Identify which cell holds the provided text, then report its [x, y] central coordinate. 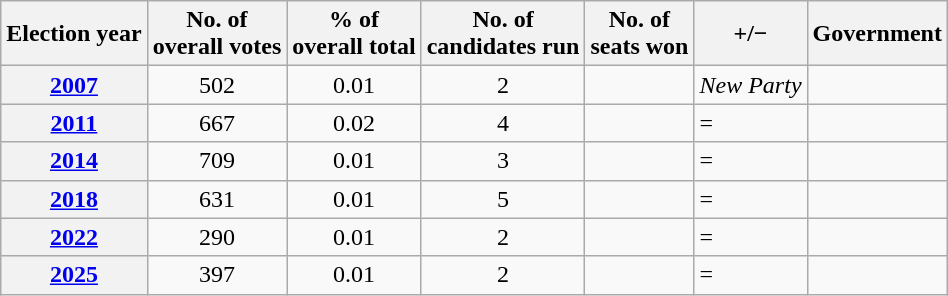
397 [217, 275]
Government [877, 34]
+/− [750, 34]
No. ofoverall votes [217, 34]
631 [217, 199]
502 [217, 85]
709 [217, 161]
No. ofseats won [640, 34]
2007 [74, 85]
0.02 [354, 123]
4 [503, 123]
2011 [74, 123]
New Party [750, 85]
5 [503, 199]
No. ofcandidates run [503, 34]
Election year [74, 34]
3 [503, 161]
2018 [74, 199]
667 [217, 123]
290 [217, 237]
% ofoverall total [354, 34]
2025 [74, 275]
2014 [74, 161]
2022 [74, 237]
